Extract the (x, y) coordinate from the center of the cell holding the provided text.  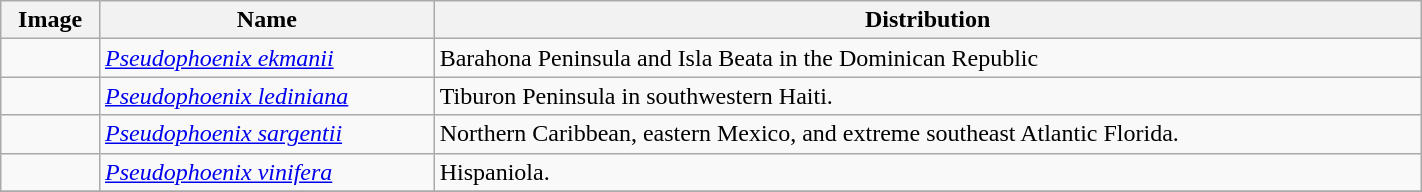
Tiburon Peninsula in southwestern Haiti. (928, 96)
Pseudophoenix sargentii (266, 134)
Name (266, 20)
Distribution (928, 20)
Image (50, 20)
Pseudophoenix ekmanii (266, 58)
Hispaniola. (928, 172)
Pseudophoenix vinifera (266, 172)
Northern Caribbean, eastern Mexico, and extreme southeast Atlantic Florida. (928, 134)
Barahona Peninsula and Isla Beata in the Dominican Republic (928, 58)
Pseudophoenix lediniana (266, 96)
